From the cell containing the given text, extract its center point as (x, y) coordinate. 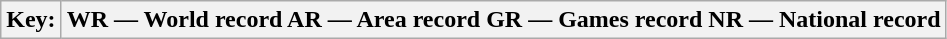
WR — World record AR — Area record GR — Games record NR — National record (504, 20)
Key: (31, 20)
